Determine the [X, Y] coordinate at the center of the cell enclosing the given text.  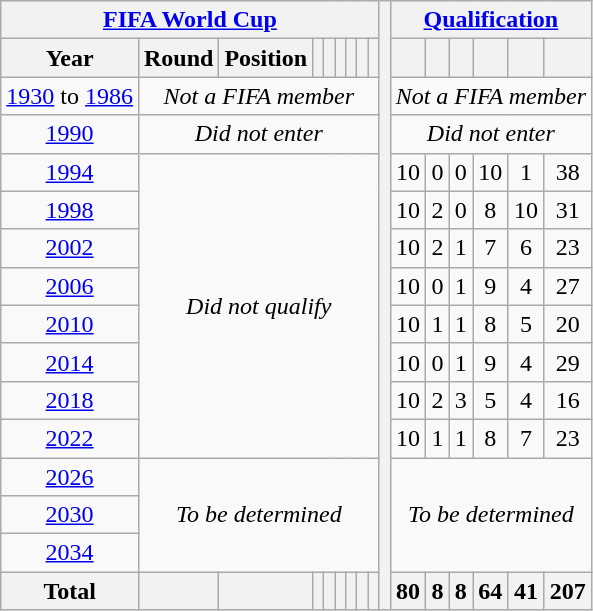
29 [568, 362]
64 [491, 591]
FIFA World Cup [190, 20]
Year [70, 58]
1998 [70, 210]
27 [568, 286]
2018 [70, 400]
Did not qualify [258, 305]
2002 [70, 248]
38 [568, 172]
2014 [70, 362]
1930 to 1986 [70, 96]
Qualification [490, 20]
16 [568, 400]
207 [568, 591]
2030 [70, 515]
1994 [70, 172]
Total [70, 591]
2022 [70, 438]
41 [526, 591]
1990 [70, 134]
20 [568, 324]
6 [526, 248]
31 [568, 210]
2034 [70, 553]
Position [266, 58]
2006 [70, 286]
3 [460, 400]
80 [408, 591]
Round [178, 58]
2026 [70, 477]
2010 [70, 324]
